Capture the cell that displays the provided text and extract its [X, Y] central coordinate. 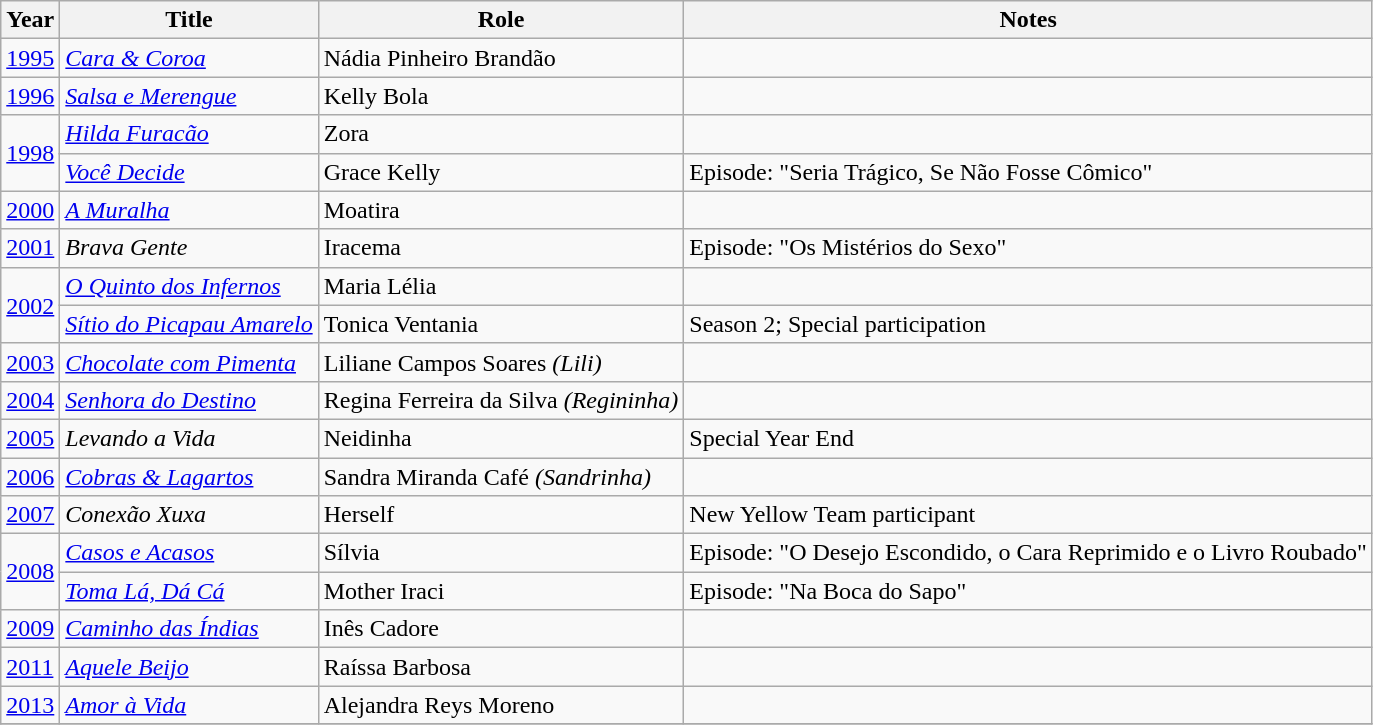
Conexão Xuxa [189, 515]
O Quinto dos Infernos [189, 286]
Grace Kelly [501, 172]
Sítio do Picapau Amarelo [189, 324]
Zora [501, 134]
Senhora do Destino [189, 400]
Year [30, 20]
Alejandra Reys Moreno [501, 705]
1996 [30, 96]
2003 [30, 362]
2006 [30, 477]
New Yellow Team participant [1028, 515]
2001 [30, 248]
1998 [30, 153]
Episode: "O Desejo Escondido, o Cara Reprimido e o Livro Roubado" [1028, 553]
Maria Lélia [501, 286]
Episode: "Seria Trágico, Se Não Fosse Cômico" [1028, 172]
2005 [30, 438]
2013 [30, 705]
Chocolate com Pimenta [189, 362]
Role [501, 20]
Kelly Bola [501, 96]
Sandra Miranda Café (Sandrinha) [501, 477]
A Muralha [189, 210]
Cara & Coroa [189, 58]
Tonica Ventania [501, 324]
Special Year End [1028, 438]
Sílvia [501, 553]
Season 2; Special participation [1028, 324]
Herself [501, 515]
Episode: "Os Mistérios do Sexo" [1028, 248]
2004 [30, 400]
Mother Iraci [501, 591]
Hilda Furacão [189, 134]
Levando a Vida [189, 438]
Toma Lá, Dá Cá [189, 591]
2002 [30, 305]
2000 [30, 210]
Title [189, 20]
2011 [30, 667]
Neidinha [501, 438]
2008 [30, 572]
2009 [30, 629]
Amor à Vida [189, 705]
Casos e Acasos [189, 553]
Nádia Pinheiro Brandão [501, 58]
Notes [1028, 20]
Iracema [501, 248]
Você Decide [189, 172]
1995 [30, 58]
Aquele Beijo [189, 667]
Cobras & Lagartos [189, 477]
Caminho das Índias [189, 629]
Salsa e Merengue [189, 96]
Raíssa Barbosa [501, 667]
Brava Gente [189, 248]
Moatira [501, 210]
Episode: "Na Boca do Sapo" [1028, 591]
2007 [30, 515]
Inês Cadore [501, 629]
Regina Ferreira da Silva (Regininha) [501, 400]
Liliane Campos Soares (Lili) [501, 362]
